Search for the cell housing the specified text and yield its (X, Y) center coordinate. 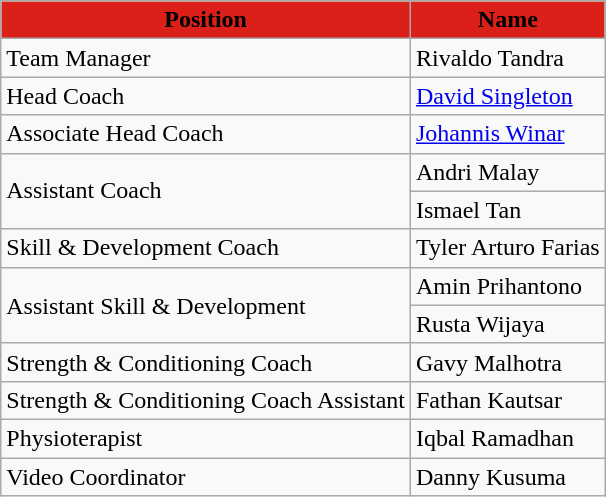
Video Coordinator (206, 477)
Ismael Tan (508, 210)
Fathan Kautsar (508, 400)
Danny Kusuma (508, 477)
Assistant Skill & Development (206, 305)
Amin Prihantono (508, 286)
Skill & Development Coach (206, 248)
Rusta Wijaya (508, 324)
Andri Malay (508, 172)
Physioterapist (206, 438)
Name (508, 20)
Position (206, 20)
Head Coach (206, 96)
Iqbal Ramadhan (508, 438)
Associate Head Coach (206, 134)
Assistant Coach (206, 191)
David Singleton (508, 96)
Gavy Malhotra (508, 362)
Team Manager (206, 58)
Strength & Conditioning Coach Assistant (206, 400)
Tyler Arturo Farias (508, 248)
Johannis Winar (508, 134)
Rivaldo Tandra (508, 58)
Strength & Conditioning Coach (206, 362)
